Locate the cell with the specified text and output its (X, Y) center coordinate. 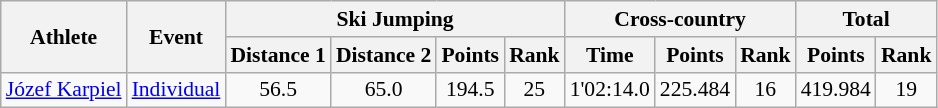
Cross-country (680, 19)
Distance 1 (278, 55)
Total (866, 19)
225.484 (695, 90)
65.0 (384, 90)
56.5 (278, 90)
Józef Karpiel (64, 90)
19 (906, 90)
Individual (176, 90)
Athlete (64, 36)
Ski Jumping (394, 19)
Distance 2 (384, 55)
419.984 (836, 90)
16 (766, 90)
Event (176, 36)
194.5 (470, 90)
1'02:14.0 (610, 90)
Time (610, 55)
25 (534, 90)
